Capture the cell that displays the provided text and extract its (x, y) central coordinate. 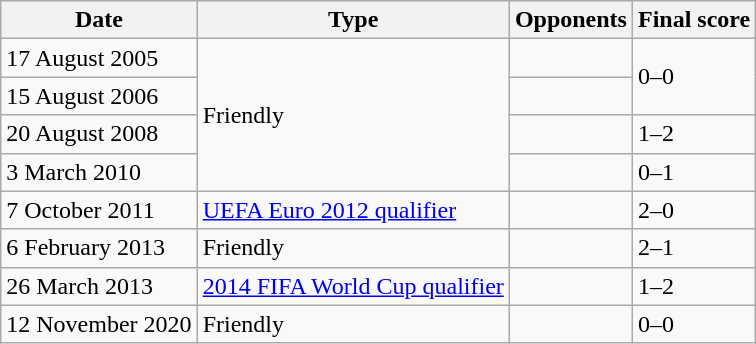
Date (99, 20)
26 March 2013 (99, 286)
2014 FIFA World Cup qualifier (353, 286)
7 October 2011 (99, 210)
UEFA Euro 2012 qualifier (353, 210)
2–0 (694, 210)
15 August 2006 (99, 96)
12 November 2020 (99, 324)
20 August 2008 (99, 134)
Opponents (570, 20)
17 August 2005 (99, 58)
6 February 2013 (99, 248)
2–1 (694, 248)
3 March 2010 (99, 172)
Type (353, 20)
0–1 (694, 172)
Final score (694, 20)
